From the cell containing the given text, extract its center point as (X, Y) coordinate. 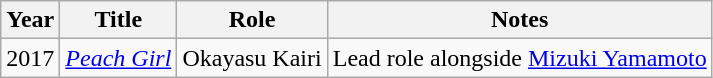
Peach Girl (118, 58)
Lead role alongside Mizuki Yamamoto (520, 58)
2017 (30, 58)
Okayasu Kairi (252, 58)
Year (30, 20)
Title (118, 20)
Role (252, 20)
Notes (520, 20)
